From the cell containing the given text, extract its center point as (x, y) coordinate. 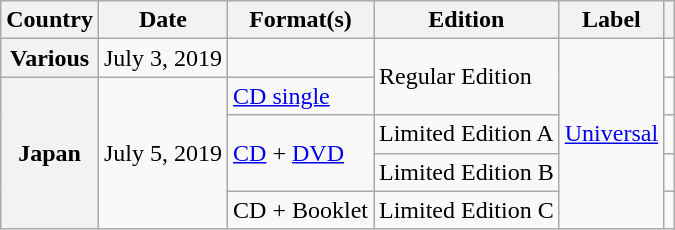
Various (50, 58)
Format(s) (301, 20)
Edition (467, 20)
Date (162, 20)
CD single (301, 96)
Label (611, 20)
CD + Booklet (301, 210)
CD + DVD (301, 153)
Limited Edition B (467, 172)
July 5, 2019 (162, 153)
Limited Edition A (467, 134)
July 3, 2019 (162, 58)
Universal (611, 134)
Country (50, 20)
Japan (50, 153)
Regular Edition (467, 77)
Limited Edition C (467, 210)
